Locate the cell with the specified text and output its [x, y] center coordinate. 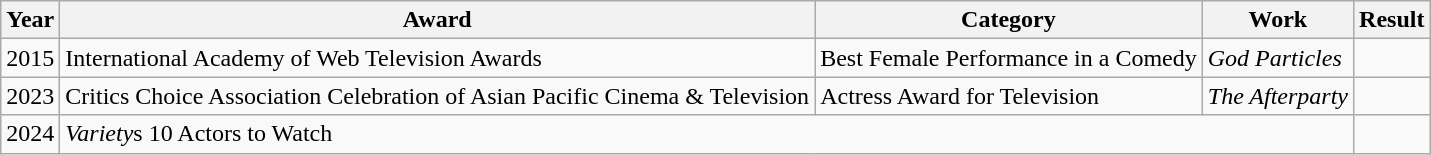
Critics Choice Association Celebration of Asian Pacific Cinema & Television [438, 96]
2023 [30, 96]
International Academy of Web Television Awards [438, 58]
Category [1009, 20]
Actress Award for Television [1009, 96]
Best Female Performance in a Comedy [1009, 58]
Year [30, 20]
Result [1392, 20]
Varietys 10 Actors to Watch [707, 134]
2015 [30, 58]
Award [438, 20]
2024 [30, 134]
God Particles [1278, 58]
Work [1278, 20]
The Afterparty [1278, 96]
